Return the [x, y] coordinate for the center point of the cell that contains the specified text.  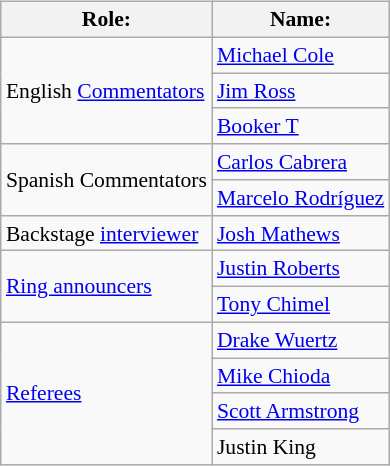
Jim Ross [300, 91]
Backstage interviewer [106, 233]
Carlos Cabrera [300, 162]
Booker T [300, 126]
Tony Chimel [300, 305]
Justin King [300, 447]
Name: [300, 20]
Drake Wuertz [300, 340]
Referees [106, 393]
Ring announcers [106, 286]
English Commentators [106, 90]
Josh Mathews [300, 233]
Mike Chioda [300, 376]
Role: [106, 20]
Michael Cole [300, 55]
Justin Roberts [300, 269]
Scott Armstrong [300, 411]
Spanish Commentators [106, 180]
Marcelo Rodríguez [300, 198]
